Provide the [x, y] coordinate of the cell's center where the given text is located.  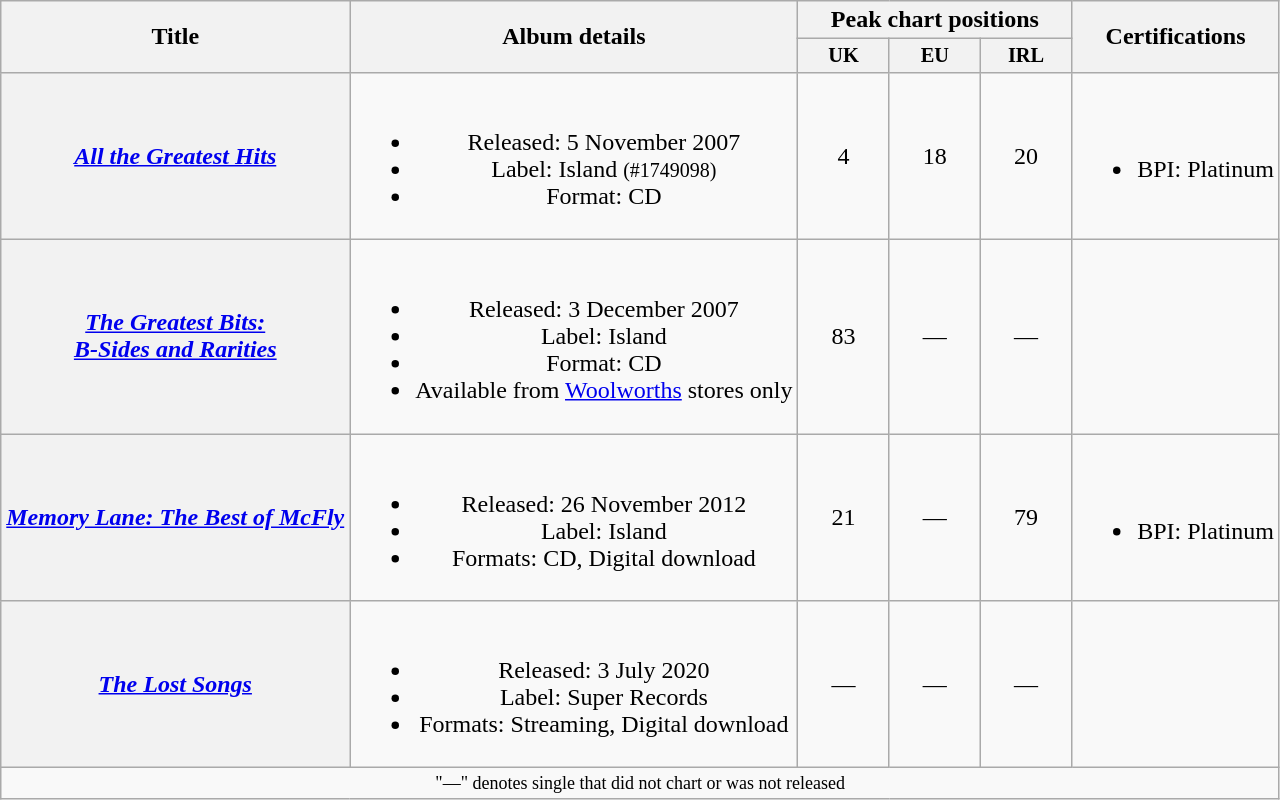
Peak chart positions [935, 20]
4 [844, 156]
"—" denotes single that did not chart or was not released [640, 784]
Released: 3 July 2020Label: Super RecordsFormats: Streaming, Digital download [574, 684]
The Greatest Bits:B-Sides and Rarities [176, 337]
Memory Lane: The Best of McFly [176, 518]
The Lost Songs [176, 684]
Certifications [1176, 37]
79 [1026, 518]
Released: 26 November 2012Label: IslandFormats: CD, Digital download [574, 518]
21 [844, 518]
All the Greatest Hits [176, 156]
Released: 5 November 2007Label: Island (#1749098)Format: CD [574, 156]
EU [934, 56]
UK [844, 56]
Album details [574, 37]
Released: 3 December 2007Label: IslandFormat: CDAvailable from Woolworths stores only [574, 337]
20 [1026, 156]
83 [844, 337]
Title [176, 37]
IRL [1026, 56]
18 [934, 156]
